Find where the given text appears and provide that cell's center as [x, y] coordinate. 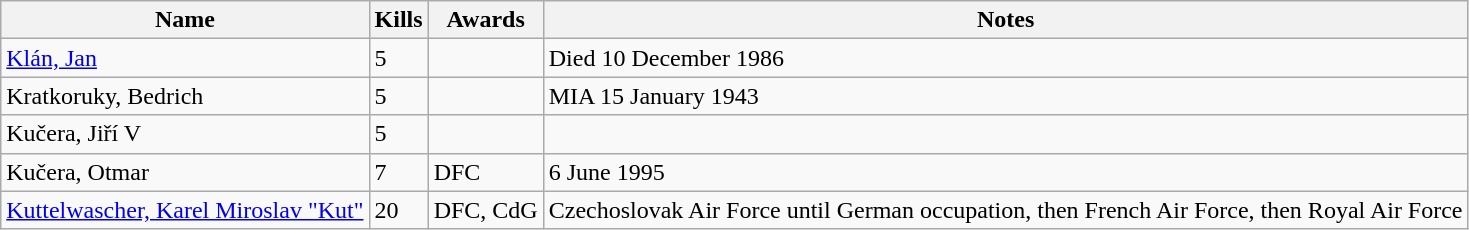
7 [398, 172]
20 [398, 210]
Kuttelwascher, Karel Miroslav "Kut" [185, 210]
Name [185, 20]
DFC [486, 172]
Kučera, Jiří V [185, 134]
Kratkoruky, Bedrich [185, 96]
Klán, Jan [185, 58]
6 June 1995 [1006, 172]
Czechoslovak Air Force until German occupation, then French Air Force, then Royal Air Force [1006, 210]
MIA 15 January 1943 [1006, 96]
Awards [486, 20]
Kills [398, 20]
DFC, CdG [486, 210]
Notes [1006, 20]
Died 10 December 1986 [1006, 58]
Kučera, Otmar [185, 172]
